For the text-containing cell, return its midpoint in (X, Y) coordinate format. 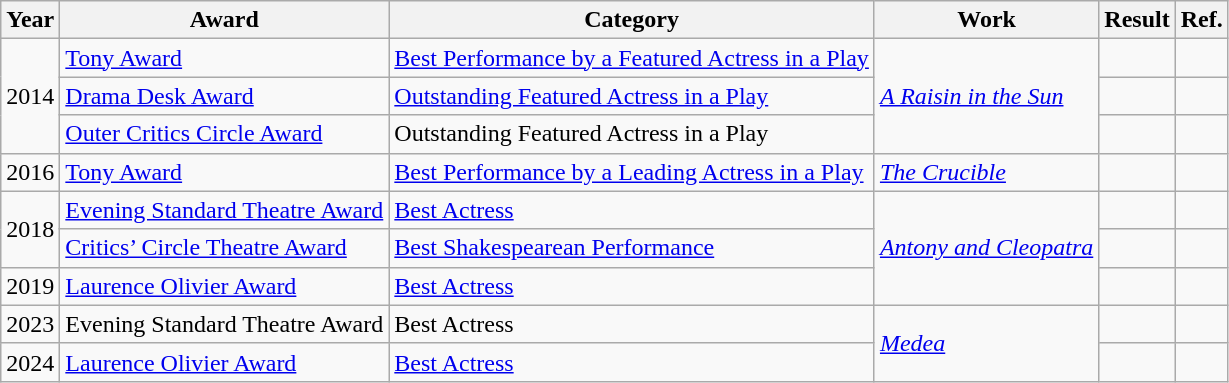
Critics’ Circle Theatre Award (224, 248)
Medea (986, 343)
Category (632, 20)
2024 (30, 362)
A Raisin in the Sun (986, 96)
2016 (30, 172)
2023 (30, 324)
Result (1137, 20)
Outer Critics Circle Award (224, 134)
Antony and Cleopatra (986, 248)
Best Shakespearean Performance (632, 248)
Best Performance by a Leading Actress in a Play (632, 172)
2019 (30, 286)
2014 (30, 96)
2018 (30, 229)
Award (224, 20)
Ref. (1202, 20)
Work (986, 20)
The Crucible (986, 172)
Drama Desk Award (224, 96)
Year (30, 20)
Best Performance by a Featured Actress in a Play (632, 58)
